Output the (x, y) coordinate of the center of the cell containing the given text.  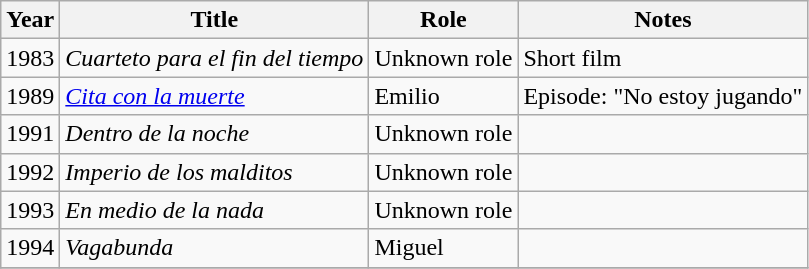
Miguel (444, 248)
Vagabunda (214, 248)
1991 (30, 134)
1992 (30, 172)
1983 (30, 58)
Emilio (444, 96)
Cita con la muerte (214, 96)
Notes (663, 20)
Short film (663, 58)
En medio de la nada (214, 210)
Dentro de la noche (214, 134)
Role (444, 20)
1993 (30, 210)
1989 (30, 96)
Episode: "No estoy jugando" (663, 96)
Cuarteto para el fin del tiempo (214, 58)
Title (214, 20)
Year (30, 20)
1994 (30, 248)
Imperio de los malditos (214, 172)
